Output the [X, Y] coordinate of the center of the cell containing the given text.  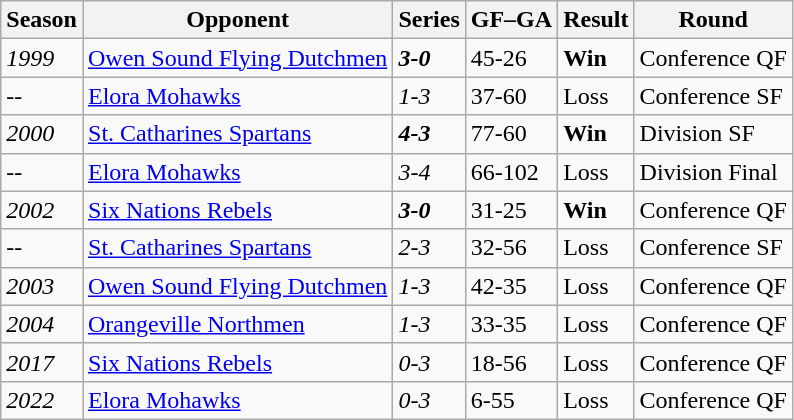
2017 [42, 362]
3-4 [429, 172]
37-60 [511, 96]
Series [429, 20]
18-56 [511, 362]
Orangeville Northmen [237, 324]
6-55 [511, 400]
Opponent [237, 20]
66-102 [511, 172]
31-25 [511, 210]
GF–GA [511, 20]
Season [42, 20]
2022 [42, 400]
45-26 [511, 58]
4-3 [429, 134]
2-3 [429, 248]
Division SF [713, 134]
2004 [42, 324]
2002 [42, 210]
Division Final [713, 172]
32-56 [511, 248]
33-35 [511, 324]
2000 [42, 134]
1999 [42, 58]
42-35 [511, 286]
2003 [42, 286]
77-60 [511, 134]
Round [713, 20]
Result [596, 20]
